Detect which cell encompasses the target text, then output its [X, Y] center coordinate. 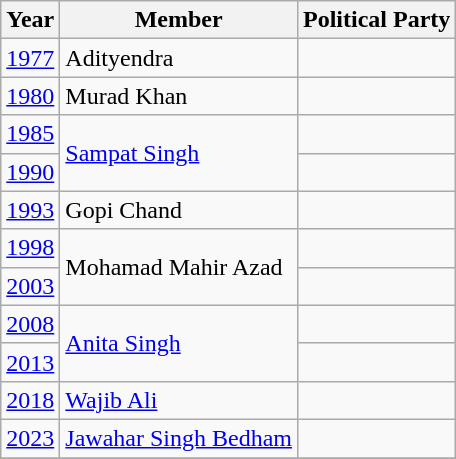
1990 [30, 172]
2003 [30, 286]
Gopi Chand [179, 210]
Sampat Singh [179, 153]
Member [179, 20]
Mohamad Mahir Azad [179, 267]
Murad Khan [179, 96]
2018 [30, 400]
2013 [30, 362]
1993 [30, 210]
Anita Singh [179, 343]
Jawahar Singh Bedham [179, 438]
Wajib Ali [179, 400]
1998 [30, 248]
2008 [30, 324]
2023 [30, 438]
1977 [30, 58]
Political Party [376, 20]
Year [30, 20]
1980 [30, 96]
Adityendra [179, 58]
1985 [30, 134]
